Detect which cell encompasses the target text, then output its (x, y) center coordinate. 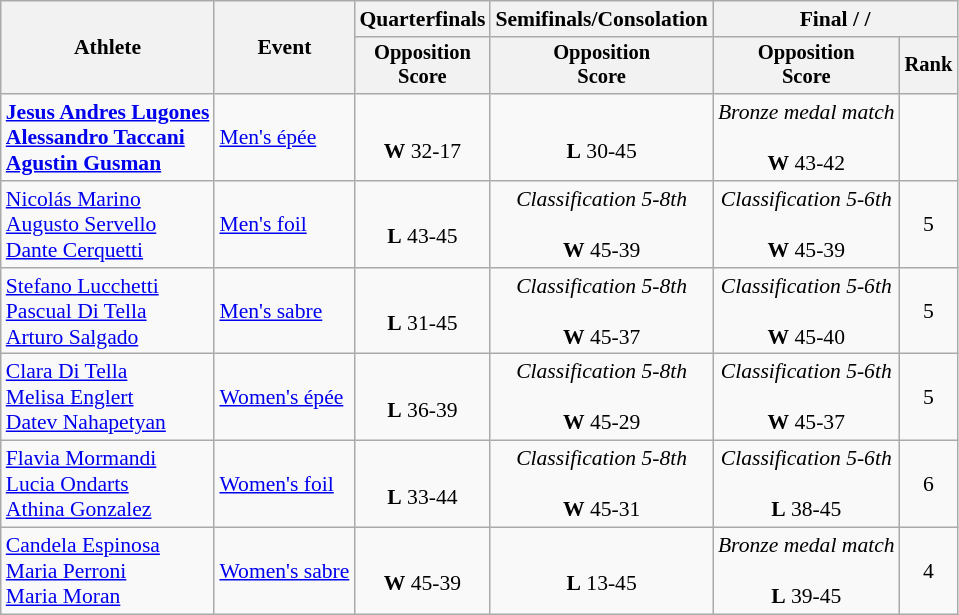
Men's épée (284, 138)
Stefano LucchettiPascual Di TellaArturo Salgado (108, 312)
Candela EspinosaMaria PerroniMaria Moran (108, 572)
Athlete (108, 48)
Women's sabre (284, 572)
Final / / (835, 19)
Bronze medal matchL 39-45 (806, 572)
Classification 5-6thW 45-39 (806, 224)
L 36-39 (422, 398)
L 31-45 (422, 312)
Classification 5-6thL 38-45 (806, 484)
L 33-44 (422, 484)
Classification 5-8thW 45-29 (601, 398)
Rank (929, 66)
W 45-39 (422, 572)
Classification 5-6thW 45-40 (806, 312)
4 (929, 572)
6 (929, 484)
Women's épée (284, 398)
Nicolás MarinoAugusto ServelloDante Cerquetti (108, 224)
W 32-17 (422, 138)
Semifinals/Consolation (601, 19)
Men's sabre (284, 312)
Jesus Andres LugonesAlessandro TaccaniAgustin Gusman (108, 138)
Quarterfinals (422, 19)
Classification 5-8thW 45-31 (601, 484)
Event (284, 48)
Clara Di TellaMelisa EnglertDatev Nahapetyan (108, 398)
L 13-45 (601, 572)
Classification 5-8thW 45-39 (601, 224)
Classification 5-8thW 45-37 (601, 312)
Bronze medal matchW 43-42 (806, 138)
L 30-45 (601, 138)
Women's foil (284, 484)
L 43-45 (422, 224)
Men's foil (284, 224)
Classification 5-6thW 45-37 (806, 398)
Flavia MormandiLucia OndartsAthina Gonzalez (108, 484)
